Scan for the cell matching the given text and deliver its (X, Y) coordinate at center. 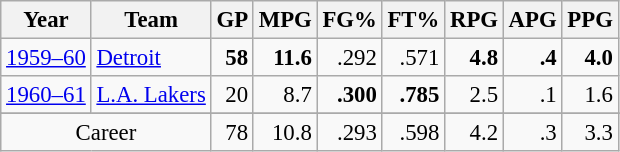
.293 (350, 133)
.1 (532, 95)
2.5 (474, 95)
.785 (414, 95)
.3 (532, 133)
8.7 (285, 95)
.571 (414, 58)
10.8 (285, 133)
Team (151, 20)
Career (106, 133)
4.8 (474, 58)
.4 (532, 58)
4.0 (590, 58)
Year (46, 20)
PPG (590, 20)
1960–61 (46, 95)
4.2 (474, 133)
.292 (350, 58)
.598 (414, 133)
1.6 (590, 95)
FT% (414, 20)
APG (532, 20)
3.3 (590, 133)
.300 (350, 95)
MPG (285, 20)
L.A. Lakers (151, 95)
GP (232, 20)
Detroit (151, 58)
78 (232, 133)
58 (232, 58)
20 (232, 95)
RPG (474, 20)
11.6 (285, 58)
FG% (350, 20)
1959–60 (46, 58)
